Return (x, y) of the center of cell containing provided text 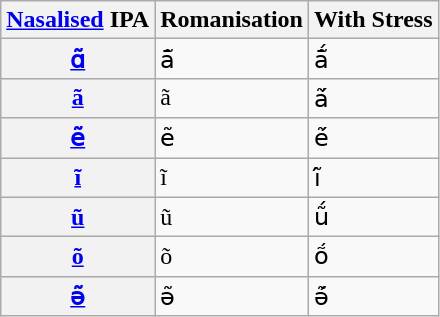
ā̃́ (373, 59)
ṹ (373, 217)
With Stress (373, 20)
ẽ́ (373, 138)
ã́ (373, 98)
Nasalised IPA (78, 20)
ĩ́ (373, 178)
ṍ (373, 257)
ɑ̃ (78, 59)
ā̃ (232, 59)
Romanisation (232, 20)
ə̃́ (373, 296)
